Find where the given text appears and provide that cell's center as (x, y) coordinate. 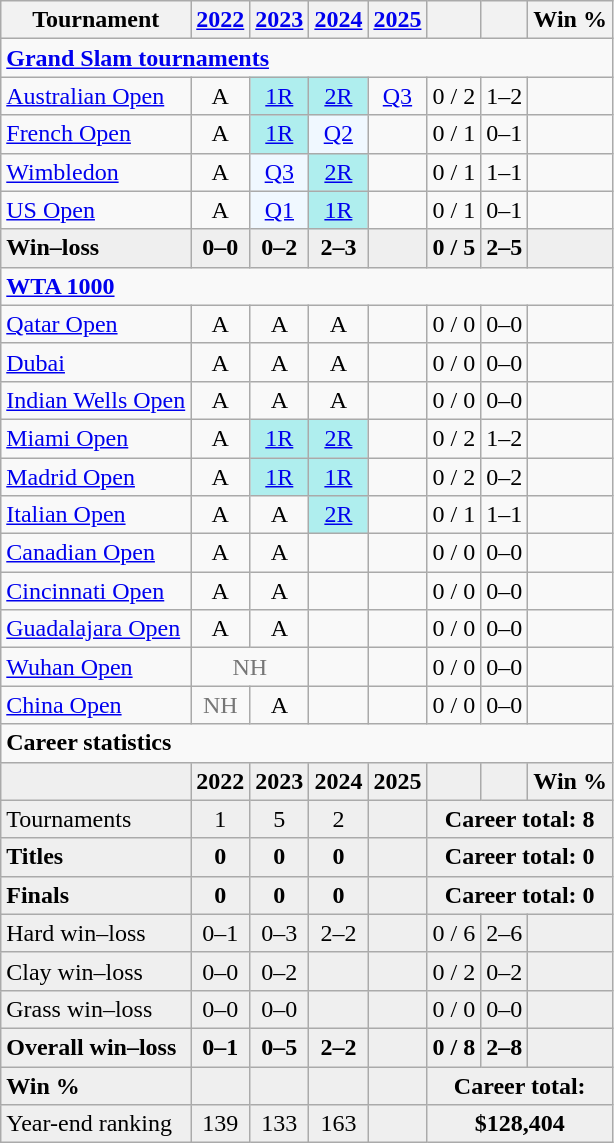
China Open (96, 705)
Overall win–loss (96, 1047)
0–3 (280, 933)
US Open (96, 210)
1 (220, 819)
WTA 1000 (307, 286)
5 (280, 819)
0 / 6 (454, 933)
2 (338, 819)
2–8 (504, 1047)
Q1 (280, 210)
163 (338, 1124)
Canadian Open (96, 553)
Q2 (338, 134)
Clay win–loss (96, 971)
Cincinnati Open (96, 591)
$128,404 (520, 1124)
133 (280, 1124)
139 (220, 1124)
Career statistics (307, 743)
Wuhan Open (96, 667)
Tournaments (96, 819)
Titles (96, 857)
2–3 (338, 248)
Grand Slam tournaments (307, 58)
Italian Open (96, 515)
0 / 5 (454, 248)
Guadalajara Open (96, 629)
Hard win–loss (96, 933)
2–6 (504, 933)
Australian Open (96, 96)
0–5 (280, 1047)
French Open (96, 134)
Wimbledon (96, 172)
2–5 (504, 248)
Tournament (96, 20)
Indian Wells Open (96, 400)
Madrid Open (96, 477)
Career total: (520, 1085)
Finals (96, 895)
Career total: 8 (520, 819)
Year-end ranking (96, 1124)
0 / 8 (454, 1047)
Win–loss (96, 248)
Miami Open (96, 438)
Dubai (96, 362)
Qatar Open (96, 324)
Grass win–loss (96, 1009)
